Find where the given text appears and provide that cell's center as (X, Y) coordinate. 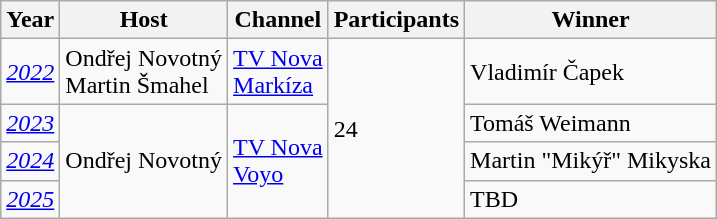
2024 (30, 161)
Martin "Mikýř" Mikyska (591, 161)
Year (30, 20)
Vladimír Čapek (591, 72)
TV NovaVoyo (278, 161)
Participants (396, 20)
Ondřej Novotný (144, 161)
TBD (591, 199)
2025 (30, 199)
24 (396, 128)
Host (144, 20)
2023 (30, 123)
Winner (591, 20)
2022 (30, 72)
Tomáš Weimann (591, 123)
Channel (278, 20)
Ondřej NovotnýMartin Šmahel (144, 72)
TV NovaMarkíza (278, 72)
